Pinpoint the cell where the given text exists, returning its (x, y) midpoint coordinate. 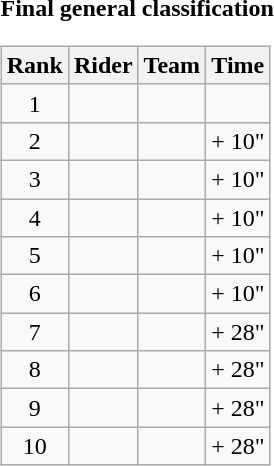
7 (34, 332)
Team (172, 65)
1 (34, 103)
2 (34, 141)
5 (34, 256)
Time (238, 65)
Rider (103, 65)
9 (34, 408)
Rank (34, 65)
3 (34, 179)
8 (34, 370)
6 (34, 294)
10 (34, 446)
4 (34, 217)
